Search for the cell housing the specified text and yield its (x, y) center coordinate. 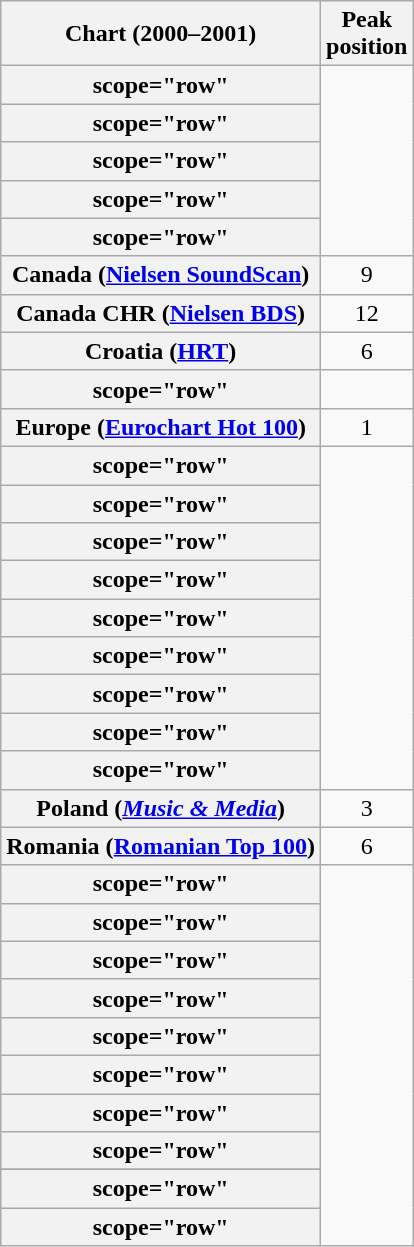
12 (367, 313)
Chart (2000–2001) (161, 34)
Peakposition (367, 34)
9 (367, 275)
Croatia (HRT) (161, 351)
Romania (Romanian Top 100) (161, 846)
1 (367, 427)
Canada CHR (Nielsen BDS) (161, 313)
Canada (Nielsen SoundScan) (161, 275)
3 (367, 808)
Europe (Eurochart Hot 100) (161, 427)
Poland (Music & Media) (161, 808)
